Provide the (x, y) coordinate of the cell's center where the given text is located.  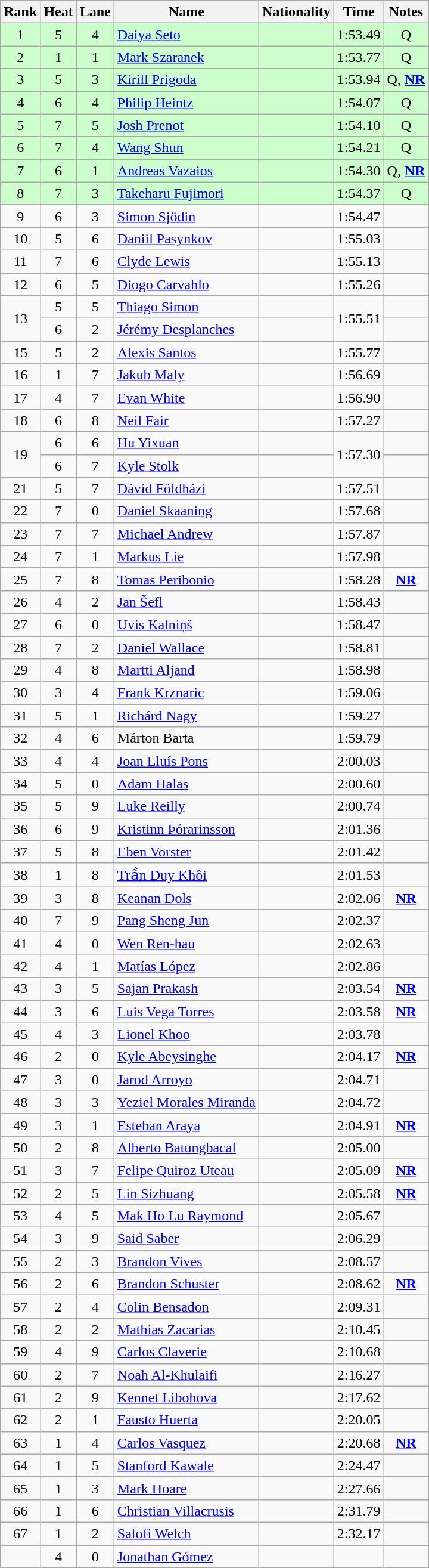
Diogo Carvahlo (186, 284)
1:53.94 (359, 80)
46 (20, 1057)
48 (20, 1102)
27 (20, 624)
2:04.17 (359, 1057)
Heat (58, 12)
56 (20, 1284)
58 (20, 1329)
Yeziel Morales Miranda (186, 1102)
Kyle Stolk (186, 466)
Salofi Welch (186, 1533)
Jarod Arroyo (186, 1080)
2:05.58 (359, 1193)
1:59.79 (359, 738)
Esteban Araya (186, 1125)
57 (20, 1307)
Wang Shun (186, 148)
2:01.53 (359, 875)
1:53.77 (359, 57)
13 (20, 318)
40 (20, 921)
Philip Heintz (186, 103)
2:01.42 (359, 852)
1:55.03 (359, 239)
Alexis Santos (186, 352)
50 (20, 1148)
1:58.43 (359, 602)
1:58.47 (359, 624)
Kristinn Þórarinsson (186, 829)
30 (20, 693)
Brandon Schuster (186, 1284)
38 (20, 875)
2:00.03 (359, 761)
2:32.17 (359, 1533)
Adam Halas (186, 784)
2:03.78 (359, 1034)
2:17.62 (359, 1397)
2:01.36 (359, 829)
25 (20, 579)
24 (20, 556)
Luke Reilly (186, 806)
47 (20, 1080)
2:05.67 (359, 1216)
29 (20, 670)
61 (20, 1397)
53 (20, 1216)
26 (20, 602)
Andreas Vazaios (186, 171)
11 (20, 261)
1:56.69 (359, 375)
Keanan Dols (186, 898)
2:03.54 (359, 989)
1:54.30 (359, 171)
2:20.68 (359, 1443)
2:02.06 (359, 898)
1:57.98 (359, 556)
1:59.27 (359, 716)
Sajan Prakash (186, 989)
1:53.49 (359, 35)
28 (20, 647)
Nationality (297, 12)
Neil Fair (186, 420)
66 (20, 1511)
19 (20, 454)
Jan Šefl (186, 602)
21 (20, 488)
Pang Sheng Jun (186, 921)
39 (20, 898)
Wen Ren-hau (186, 944)
2:20.05 (359, 1420)
Stanford Kawale (186, 1465)
1:58.81 (359, 647)
49 (20, 1125)
Jérémy Desplanches (186, 330)
1:57.30 (359, 454)
41 (20, 944)
2:10.68 (359, 1352)
Martti Aljand (186, 670)
37 (20, 852)
Mark Hoare (186, 1488)
12 (20, 284)
62 (20, 1420)
23 (20, 534)
Mak Ho Lu Raymond (186, 1216)
1:55.26 (359, 284)
Kirill Prigoda (186, 80)
Hu Yixuan (186, 443)
Jakub Maly (186, 375)
2:02.37 (359, 921)
2:16.27 (359, 1375)
Josh Prenot (186, 125)
54 (20, 1239)
42 (20, 966)
Notes (406, 12)
2:00.60 (359, 784)
2:02.86 (359, 966)
Markus Lie (186, 556)
Tomas Peribonio (186, 579)
59 (20, 1352)
2:08.57 (359, 1261)
64 (20, 1465)
2:08.62 (359, 1284)
45 (20, 1034)
Richárd Nagy (186, 716)
2:10.45 (359, 1329)
Kyle Abeysinghe (186, 1057)
Alberto Batungbacal (186, 1148)
Time (359, 12)
1:55.13 (359, 261)
Lane (95, 12)
1:57.27 (359, 420)
2:05.00 (359, 1148)
2:06.29 (359, 1239)
Dávid Földházi (186, 488)
17 (20, 398)
33 (20, 761)
Luis Vega Torres (186, 1012)
1:57.87 (359, 534)
Trần Duy Khôi (186, 875)
Rank (20, 12)
Carlos Vasquez (186, 1443)
Michael Andrew (186, 534)
Lionel Khoo (186, 1034)
1:59.06 (359, 693)
15 (20, 352)
Daniel Wallace (186, 647)
1:55.51 (359, 318)
67 (20, 1533)
2:02.63 (359, 944)
60 (20, 1375)
16 (20, 375)
2:27.66 (359, 1488)
Daniel Skaaning (186, 511)
51 (20, 1170)
1:54.37 (359, 193)
Daiya Seto (186, 35)
Simon Sjödin (186, 216)
10 (20, 239)
22 (20, 511)
Colin Bensadon (186, 1307)
34 (20, 784)
Joan Lluís Pons (186, 761)
1:57.68 (359, 511)
Felipe Quiroz Uteau (186, 1170)
32 (20, 738)
Lin Sizhuang (186, 1193)
2:00.74 (359, 806)
43 (20, 989)
Eben Vorster (186, 852)
Mathias Zacarias (186, 1329)
Frank Krznaric (186, 693)
1:54.47 (359, 216)
Fausto Huerta (186, 1420)
63 (20, 1443)
Uvis Kalniņš (186, 624)
Clyde Lewis (186, 261)
2:31.79 (359, 1511)
35 (20, 806)
Said Saber (186, 1239)
55 (20, 1261)
Christian Villacrusis (186, 1511)
2:04.91 (359, 1125)
1:56.90 (359, 398)
2:04.71 (359, 1080)
2:03.58 (359, 1012)
2:24.47 (359, 1465)
Jonathan Gómez (186, 1556)
2:05.09 (359, 1170)
1:54.21 (359, 148)
2:04.72 (359, 1102)
Brandon Vives (186, 1261)
Thiago Simon (186, 307)
36 (20, 829)
1:58.28 (359, 579)
52 (20, 1193)
Carlos Claverie (186, 1352)
1:54.10 (359, 125)
Evan White (186, 398)
1:55.77 (359, 352)
Kennet Libohova (186, 1397)
1:57.51 (359, 488)
18 (20, 420)
Noah Al-Khulaifi (186, 1375)
44 (20, 1012)
31 (20, 716)
65 (20, 1488)
Name (186, 12)
Matías López (186, 966)
Daniil Pasynkov (186, 239)
1:54.07 (359, 103)
Takeharu Fujimori (186, 193)
Mark Szaranek (186, 57)
2:09.31 (359, 1307)
1:58.98 (359, 670)
Márton Barta (186, 738)
